Detect which cell encompasses the target text, then output its (X, Y) center coordinate. 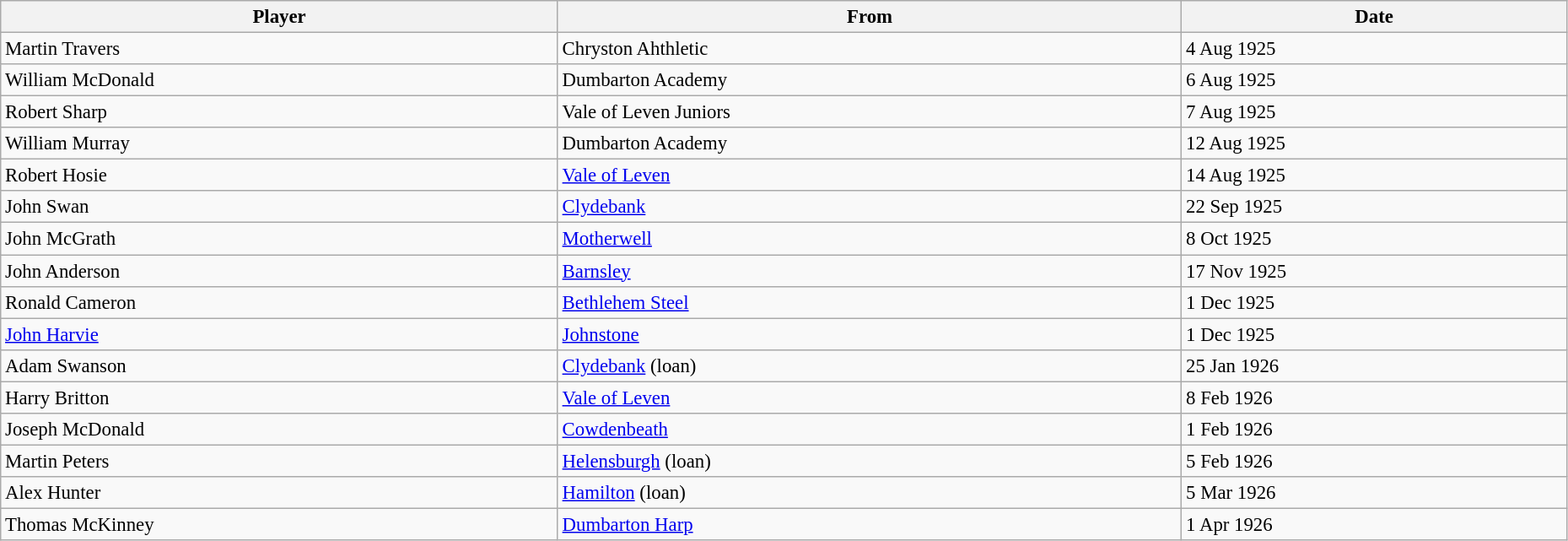
Martin Peters (280, 461)
8 Feb 1926 (1375, 398)
Martin Travers (280, 49)
25 Jan 1926 (1375, 365)
17 Nov 1925 (1375, 271)
Motherwell (870, 239)
Helensburgh (loan) (870, 461)
Player (280, 17)
12 Aug 1925 (1375, 143)
John McGrath (280, 239)
5 Feb 1926 (1375, 461)
John Swan (280, 207)
1 Feb 1926 (1375, 430)
William Murray (280, 143)
Vale of Leven Juniors (870, 112)
Dumbarton Harp (870, 524)
4 Aug 1925 (1375, 49)
Johnstone (870, 334)
Clydebank (870, 207)
Bethlehem Steel (870, 302)
Adam Swanson (280, 365)
7 Aug 1925 (1375, 112)
14 Aug 1925 (1375, 176)
6 Aug 1925 (1375, 80)
John Anderson (280, 271)
Harry Britton (280, 398)
8 Oct 1925 (1375, 239)
22 Sep 1925 (1375, 207)
Chryston Ahthletic (870, 49)
Hamilton (loan) (870, 493)
Robert Sharp (280, 112)
Barnsley (870, 271)
Date (1375, 17)
5 Mar 1926 (1375, 493)
Thomas McKinney (280, 524)
William McDonald (280, 80)
Cowdenbeath (870, 430)
1 Apr 1926 (1375, 524)
Alex Hunter (280, 493)
Robert Hosie (280, 176)
John Harvie (280, 334)
Joseph McDonald (280, 430)
From (870, 17)
Ronald Cameron (280, 302)
Clydebank (loan) (870, 365)
